Output the (X, Y) coordinate of the center of the cell containing the given text.  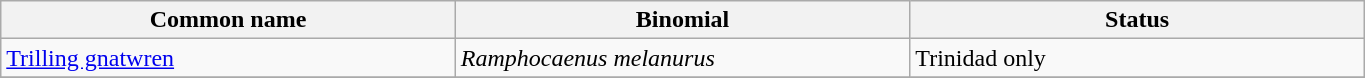
Status (1138, 20)
Trinidad only (1138, 58)
Trilling gnatwren (228, 58)
Binomial (682, 20)
Ramphocaenus melanurus (682, 58)
Common name (228, 20)
